Search for the cell housing the specified text and yield its [X, Y] center coordinate. 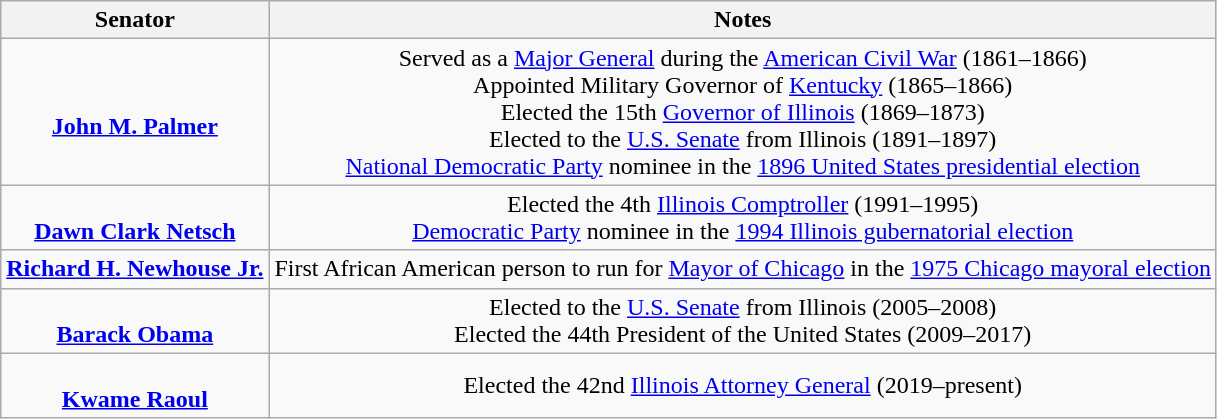
Elected the 42nd Illinois Attorney General (2019–present) [743, 386]
Dawn Clark Netsch [135, 218]
First African American person to run for Mayor of Chicago in the 1975 Chicago mayoral election [743, 269]
Elected the 4th Illinois Comptroller (1991–1995)Democratic Party nominee in the 1994 Illinois gubernatorial election [743, 218]
Senator [135, 20]
John M. Palmer [135, 112]
Kwame Raoul [135, 386]
Barack Obama [135, 320]
Notes [743, 20]
Elected to the U.S. Senate from Illinois (2005–2008)Elected the 44th President of the United States (2009–2017) [743, 320]
Richard H. Newhouse Jr. [135, 269]
